Provide the (x, y) coordinate of the cell's center where the given text is located.  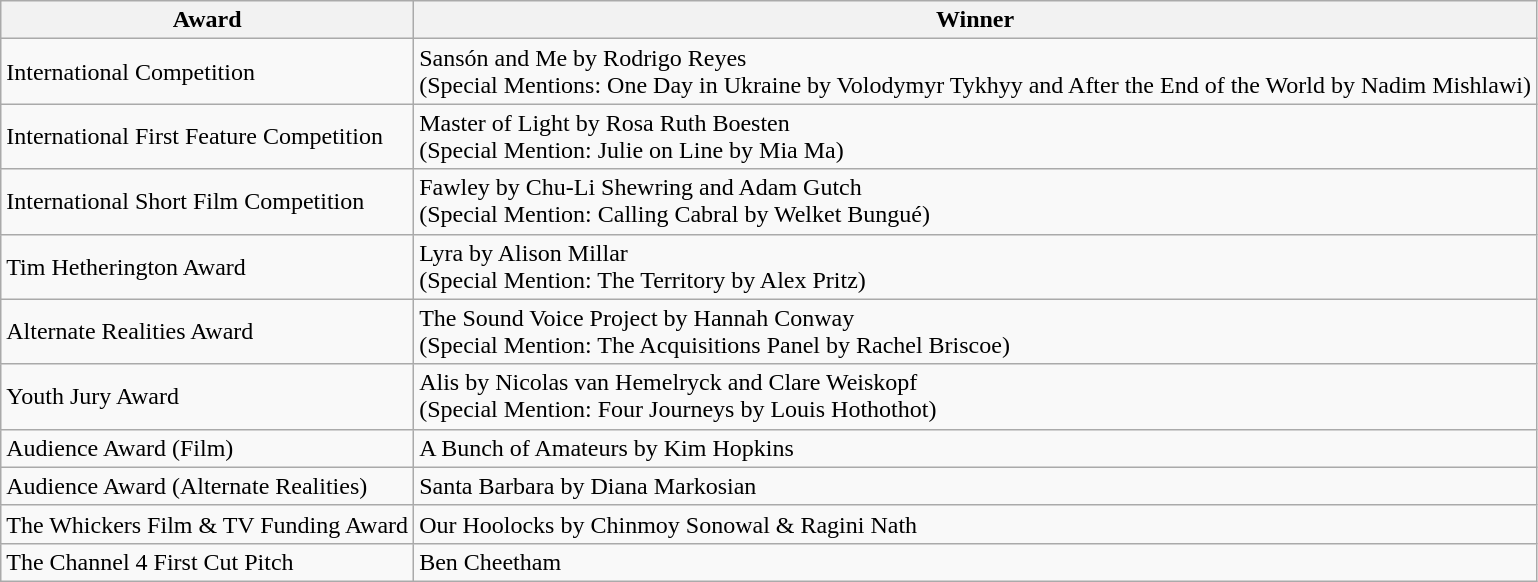
Winner (976, 20)
International Competition (208, 72)
Sansón and Me by Rodrigo Reyes(Special Mentions: One Day in Ukraine by Volodymyr Tykhyy and After the End of the World by Nadim Mishlawi) (976, 72)
Master of Light by Rosa Ruth Boesten(Special Mention: Julie on Line by Mia Ma) (976, 136)
Alternate Realities Award (208, 332)
Audience Award (Alternate Realities) (208, 486)
Award (208, 20)
International Short Film Competition (208, 202)
The Whickers Film & TV Funding Award (208, 524)
Alis by Nicolas van Hemelryck and Clare Weiskopf(Special Mention: Four Journeys by Louis Hothothot) (976, 396)
The Channel 4 First Cut Pitch (208, 562)
Santa Barbara by Diana Markosian (976, 486)
Youth Jury Award (208, 396)
Lyra by Alison Millar(Special Mention: The Territory by Alex Pritz) (976, 266)
Ben Cheetham (976, 562)
Fawley by Chu-Li Shewring and Adam Gutch(Special Mention: Calling Cabral by Welket Bungué) (976, 202)
Our Hoolocks by Chinmoy Sonowal & Ragini Nath (976, 524)
Audience Award (Film) (208, 448)
Tim Hetherington Award (208, 266)
International First Feature Competition (208, 136)
A Bunch of Amateurs by Kim Hopkins (976, 448)
The Sound Voice Project by Hannah Conway(Special Mention: The Acquisitions Panel by Rachel Briscoe) (976, 332)
